Extract the [X, Y] coordinate from the center of the cell holding the provided text.  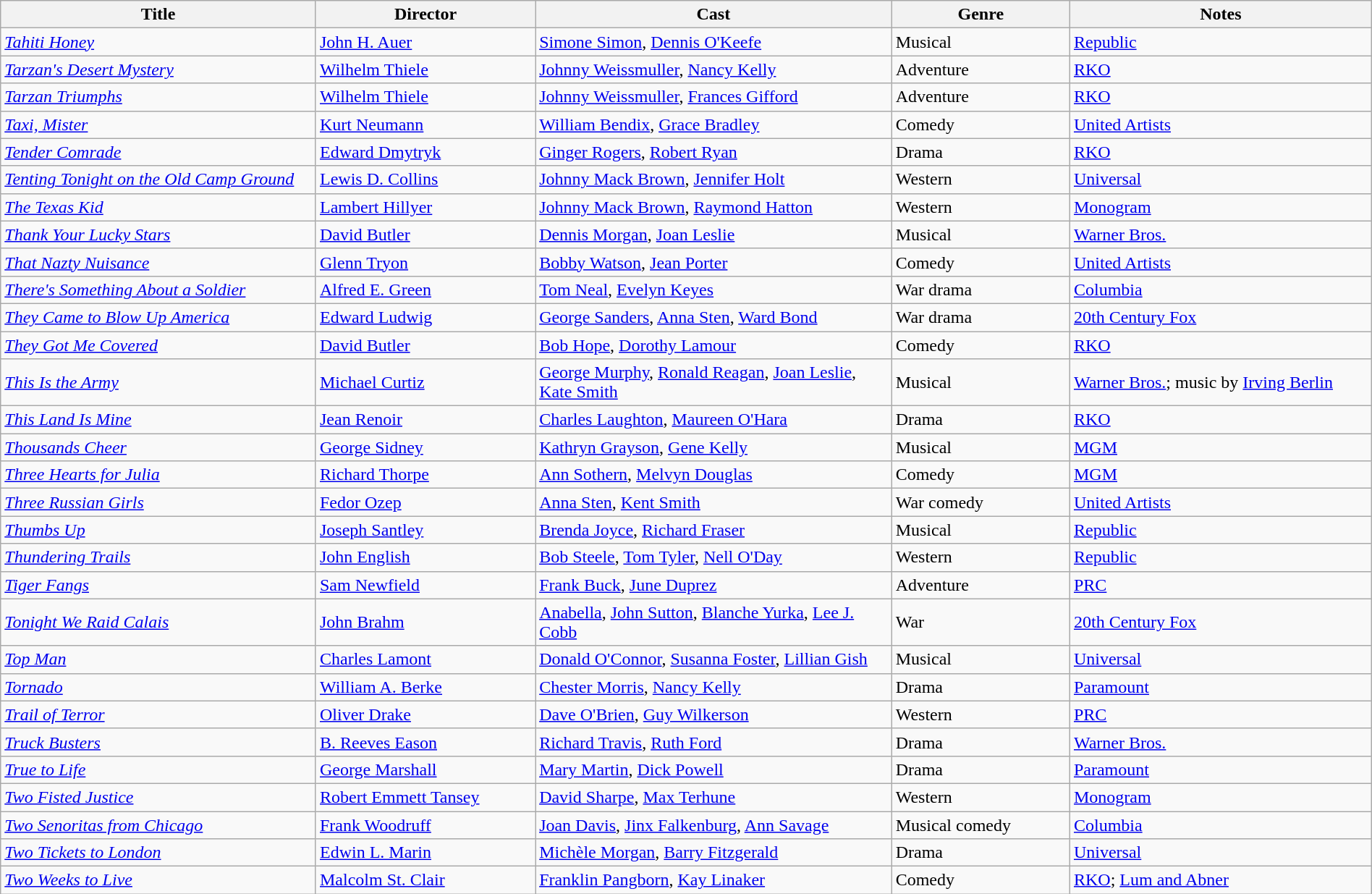
Taxi, Mister [158, 125]
Bob Steele, Tom Tyler, Nell O'Day [713, 557]
Charles Laughton, Maureen O'Hara [713, 420]
Richard Travis, Ruth Ford [713, 742]
Trail of Terror [158, 714]
Fedor Ozep [425, 502]
They Got Me Covered [158, 345]
Edwin L. Marin [425, 853]
Notes [1220, 14]
David Sharpe, Max Terhune [713, 797]
John English [425, 557]
Top Man [158, 659]
John H. Auer [425, 42]
Tarzan's Desert Mystery [158, 69]
True to Life [158, 769]
Johnny Weissmuller, Nancy Kelly [713, 69]
Tender Comrade [158, 152]
Anna Sten, Kent Smith [713, 502]
Edward Ludwig [425, 317]
Johnny Mack Brown, Raymond Hatton [713, 207]
Three Hearts for Julia [158, 475]
That Nazty Nuisance [158, 262]
Thundering Trails [158, 557]
Kurt Neumann [425, 125]
Alfred E. Green [425, 290]
William A. Berke [425, 687]
Dave O'Brien, Guy Wilkerson [713, 714]
Thank Your Lucky Stars [158, 235]
Tornado [158, 687]
Malcolm St. Clair [425, 880]
Two Weeks to Live [158, 880]
Chester Morris, Nancy Kelly [713, 687]
Thumbs Up [158, 530]
Donald O'Connor, Susanna Foster, Lillian Gish [713, 659]
Director [425, 14]
Title [158, 14]
B. Reeves Eason [425, 742]
George Sidney [425, 447]
Jean Renoir [425, 420]
Tom Neal, Evelyn Keyes [713, 290]
Sam Newfield [425, 585]
John Brahm [425, 623]
Johnny Weissmuller, Frances Gifford [713, 97]
The Texas Kid [158, 207]
Mary Martin, Dick Powell [713, 769]
Oliver Drake [425, 714]
Tenting Tonight on the Old Camp Ground [158, 180]
Michael Curtiz [425, 382]
Tiger Fangs [158, 585]
Edward Dmytryk [425, 152]
Lewis D. Collins [425, 180]
Lambert Hillyer [425, 207]
William Bendix, Grace Bradley [713, 125]
There's Something About a Soldier [158, 290]
Robert Emmett Tansey [425, 797]
Joseph Santley [425, 530]
Dennis Morgan, Joan Leslie [713, 235]
Charles Lamont [425, 659]
Kathryn Grayson, Gene Kelly [713, 447]
Thousands Cheer [158, 447]
Tahiti Honey [158, 42]
Bob Hope, Dorothy Lamour [713, 345]
Cast [713, 14]
Bobby Watson, Jean Porter [713, 262]
Two Senoritas from Chicago [158, 825]
Michèle Morgan, Barry Fitzgerald [713, 853]
Tarzan Triumphs [158, 97]
Joan Davis, Jinx Falkenburg, Ann Savage [713, 825]
Truck Busters [158, 742]
They Came to Blow Up America [158, 317]
Musical comedy [981, 825]
War [981, 623]
Brenda Joyce, Richard Fraser [713, 530]
Franklin Pangborn, Kay Linaker [713, 880]
This Land Is Mine [158, 420]
Ginger Rogers, Robert Ryan [713, 152]
Frank Woodruff [425, 825]
Warner Bros.; music by Irving Berlin [1220, 382]
Genre [981, 14]
George Murphy, Ronald Reagan, Joan Leslie, Kate Smith [713, 382]
War comedy [981, 502]
Frank Buck, June Duprez [713, 585]
Richard Thorpe [425, 475]
Johnny Mack Brown, Jennifer Holt [713, 180]
Two Tickets to London [158, 853]
Simone Simon, Dennis O'Keefe [713, 42]
Ann Sothern, Melvyn Douglas [713, 475]
Glenn Tryon [425, 262]
Anabella, John Sutton, Blanche Yurka, Lee J. Cobb [713, 623]
RKO; Lum and Abner [1220, 880]
This Is the Army [158, 382]
George Sanders, Anna Sten, Ward Bond [713, 317]
Two Fisted Justice [158, 797]
George Marshall [425, 769]
Tonight We Raid Calais [158, 623]
Three Russian Girls [158, 502]
